Search for the cell housing the specified text and yield its (x, y) center coordinate. 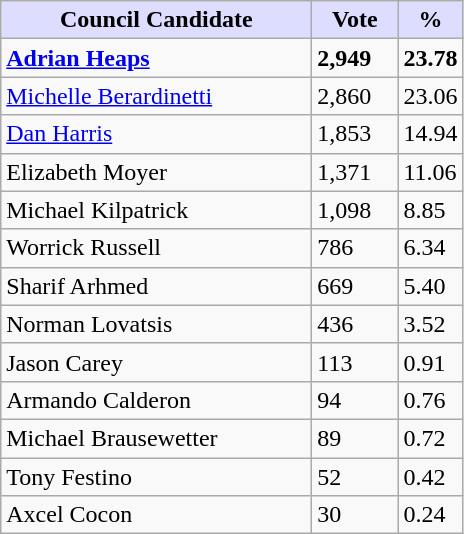
Armando Calderon (156, 400)
Sharif Arhmed (156, 286)
669 (355, 286)
0.76 (430, 400)
Norman Lovatsis (156, 324)
Michael Kilpatrick (156, 210)
2,860 (355, 96)
0.24 (430, 515)
6.34 (430, 248)
14.94 (430, 134)
786 (355, 248)
0.91 (430, 362)
Elizabeth Moyer (156, 172)
Council Candidate (156, 20)
2,949 (355, 58)
0.72 (430, 438)
3.52 (430, 324)
Dan Harris (156, 134)
30 (355, 515)
52 (355, 477)
1,098 (355, 210)
0.42 (430, 477)
% (430, 20)
Tony Festino (156, 477)
94 (355, 400)
5.40 (430, 286)
Vote (355, 20)
113 (355, 362)
Jason Carey (156, 362)
Axcel Cocon (156, 515)
1,853 (355, 134)
89 (355, 438)
8.85 (430, 210)
Michael Brausewetter (156, 438)
Michelle Berardinetti (156, 96)
11.06 (430, 172)
23.78 (430, 58)
436 (355, 324)
Worrick Russell (156, 248)
Adrian Heaps (156, 58)
23.06 (430, 96)
1,371 (355, 172)
